Identify which cell holds the provided text, then report its [x, y] central coordinate. 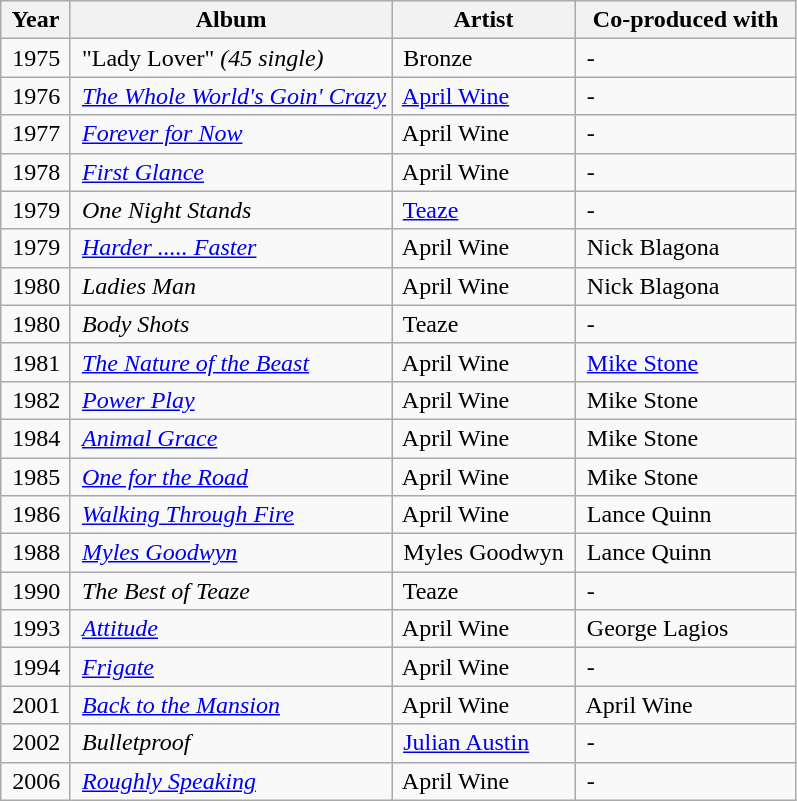
1982 [36, 400]
Ladies Man [230, 286]
Roughly Speaking [230, 781]
Bulletproof [230, 743]
1993 [36, 629]
1994 [36, 667]
1985 [36, 477]
Back to the Mansion [230, 705]
2006 [36, 781]
1978 [36, 172]
Animal Grace [230, 438]
"Lady Lover" (45 single) [230, 58]
Frigate [230, 667]
The Whole World's Goin' Crazy [230, 96]
Julian Austin [484, 743]
1976 [36, 96]
Year [36, 20]
Album [230, 20]
The Nature of the Beast [230, 362]
Artist [484, 20]
Harder ..... Faster [230, 248]
One for the Road [230, 477]
2002 [36, 743]
Bronze [484, 58]
Forever for Now [230, 134]
Walking Through Fire [230, 515]
1975 [36, 58]
Co-produced with [686, 20]
1988 [36, 553]
First Glance [230, 172]
One Night Stands [230, 210]
George Lagios [686, 629]
Attitude [230, 629]
2001 [36, 705]
1990 [36, 591]
Body Shots [230, 324]
1986 [36, 515]
1981 [36, 362]
1977 [36, 134]
The Best of Teaze [230, 591]
1984 [36, 438]
Power Play [230, 400]
